Return [X, Y] of the center of cell containing provided text 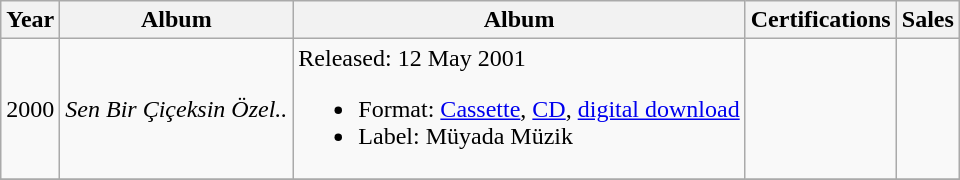
Year [30, 20]
Released: 12 May 2001Format: Cassette, CD, digital downloadLabel: Müyada Müzik [519, 109]
Sales [928, 20]
Sen Bir Çiçeksin Özel.. [176, 109]
Certifications [820, 20]
2000 [30, 109]
